Scan for the cell matching the given text and deliver its [X, Y] coordinate at center. 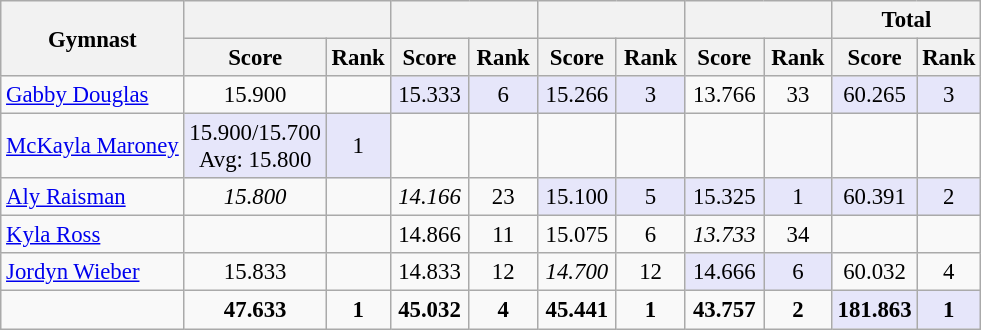
34 [798, 235]
13.733 [724, 235]
15.833 [255, 273]
14.666 [724, 273]
60.391 [874, 197]
15.325 [724, 197]
45.441 [576, 310]
15.266 [576, 95]
43.757 [724, 310]
Gymnast [92, 38]
14.700 [576, 273]
23 [504, 197]
13.766 [724, 95]
45.032 [430, 310]
Gabby Douglas [92, 95]
Aly Raisman [92, 197]
14.866 [430, 235]
15.900/15.700 Avg: 15.800 [255, 146]
15.800 [255, 197]
15.333 [430, 95]
47.633 [255, 310]
60.032 [874, 273]
33 [798, 95]
14.166 [430, 197]
15.100 [576, 197]
60.265 [874, 95]
McKayla Maroney [92, 146]
Kyla Ross [92, 235]
Jordyn Wieber [92, 273]
181.863 [874, 310]
15.900 [255, 95]
14.833 [430, 273]
11 [504, 235]
Total [906, 20]
15.075 [576, 235]
5 [650, 197]
